Pinpoint the cell where the given text exists, returning its [x, y] midpoint coordinate. 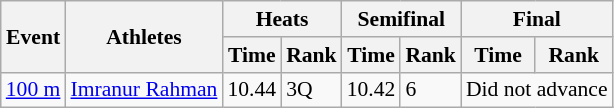
Imranur Rahman [144, 90]
Event [34, 36]
Final [537, 19]
10.44 [252, 90]
Athletes [144, 36]
6 [430, 90]
Semifinal [402, 19]
100 m [34, 90]
10.42 [372, 90]
3Q [312, 90]
Did not advance [537, 90]
Heats [282, 19]
